From the cell containing the given text, extract its center point as [x, y] coordinate. 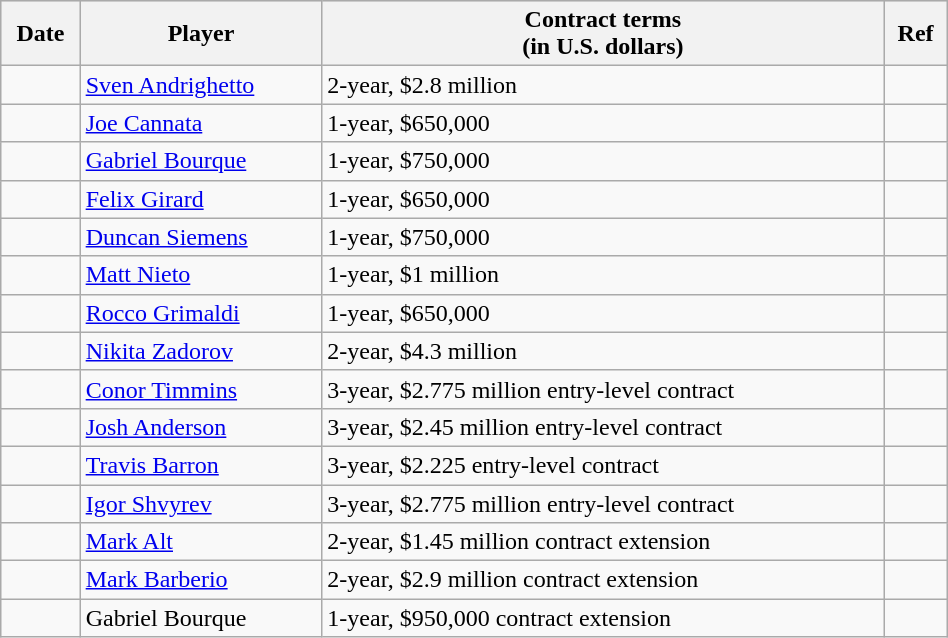
Matt Nieto [201, 275]
Date [40, 34]
Josh Anderson [201, 427]
2-year, $2.9 million contract extension [603, 580]
Player [201, 34]
Ref [916, 34]
3-year, $2.45 million entry-level contract [603, 427]
Igor Shvyrev [201, 503]
Conor Timmins [201, 389]
2-year, $2.8 million [603, 85]
3-year, $2.225 entry-level contract [603, 465]
2-year, $4.3 million [603, 351]
Mark Barberio [201, 580]
Contract terms(in U.S. dollars) [603, 34]
Mark Alt [201, 542]
2-year, $1.45 million contract extension [603, 542]
Travis Barron [201, 465]
Sven Andrighetto [201, 85]
Felix Girard [201, 199]
Duncan Siemens [201, 237]
Nikita Zadorov [201, 351]
1-year, $1 million [603, 275]
1-year, $950,000 contract extension [603, 618]
Joe Cannata [201, 123]
Rocco Grimaldi [201, 313]
